Detect which cell encompasses the target text, then output its (X, Y) center coordinate. 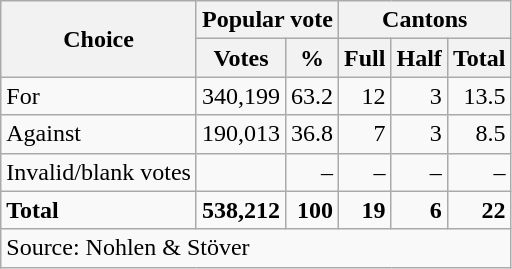
100 (312, 210)
13.5 (479, 96)
Source: Nohlen & Stöver (256, 248)
538,212 (240, 210)
Popular vote (267, 20)
Votes (240, 58)
Invalid/blank votes (99, 172)
19 (365, 210)
63.2 (312, 96)
For (99, 96)
Full (365, 58)
6 (419, 210)
8.5 (479, 134)
% (312, 58)
340,199 (240, 96)
36.8 (312, 134)
12 (365, 96)
Choice (99, 39)
7 (365, 134)
Against (99, 134)
190,013 (240, 134)
22 (479, 210)
Cantons (425, 20)
Half (419, 58)
